Return (X, Y) of the center of cell containing provided text 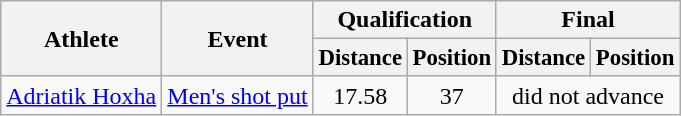
Adriatik Hoxha (82, 95)
17.58 (360, 95)
Event (238, 39)
Men's shot put (238, 95)
37 (452, 95)
did not advance (588, 95)
Athlete (82, 39)
Qualification (404, 20)
Final (588, 20)
